Scan for the cell matching the given text and deliver its (x, y) coordinate at center. 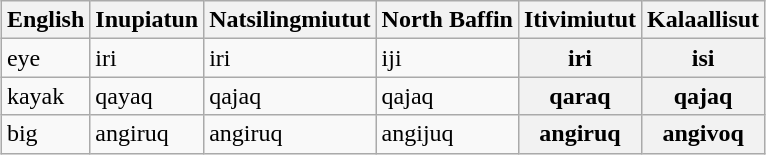
Inupiatun (147, 20)
English (45, 20)
Kalaallisut (704, 20)
qayaq (147, 96)
angivoq (704, 134)
Natsilingmiutut (290, 20)
isi (704, 58)
angijuq (447, 134)
Itivimiutut (580, 20)
kayak (45, 96)
qaraq (580, 96)
iji (447, 58)
big (45, 134)
eye (45, 58)
North Baffin (447, 20)
